Identify which cell holds the provided text, then report its (x, y) central coordinate. 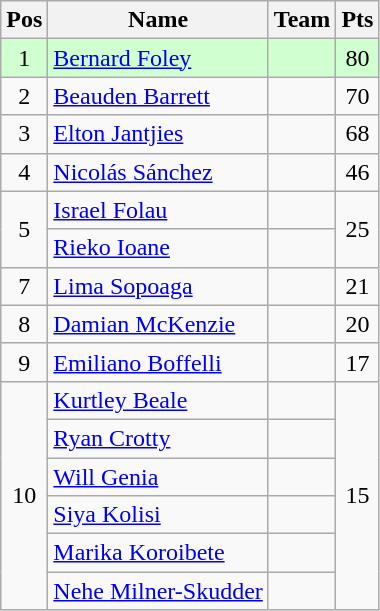
Nehe Milner-Skudder (158, 591)
3 (24, 134)
Elton Jantjies (158, 134)
Damian McKenzie (158, 324)
Name (158, 20)
Emiliano Boffelli (158, 362)
Israel Folau (158, 210)
17 (358, 362)
Ryan Crotty (158, 438)
7 (24, 286)
5 (24, 229)
Marika Koroibete (158, 553)
80 (358, 58)
Team (302, 20)
Rieko Ioane (158, 248)
21 (358, 286)
10 (24, 495)
15 (358, 495)
8 (24, 324)
Beauden Barrett (158, 96)
Pos (24, 20)
20 (358, 324)
Lima Sopoaga (158, 286)
Will Genia (158, 477)
Kurtley Beale (158, 400)
9 (24, 362)
1 (24, 58)
2 (24, 96)
Nicolás Sánchez (158, 172)
Bernard Foley (158, 58)
4 (24, 172)
70 (358, 96)
68 (358, 134)
Siya Kolisi (158, 515)
Pts (358, 20)
25 (358, 229)
46 (358, 172)
